Detect which cell encompasses the target text, then output its [x, y] center coordinate. 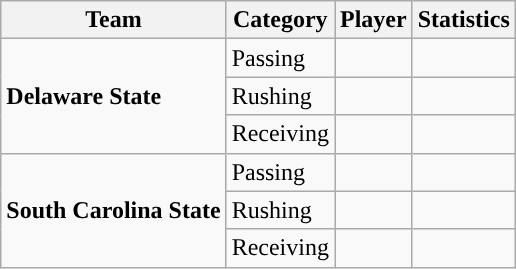
Team [114, 20]
Player [373, 20]
Delaware State [114, 96]
Category [280, 20]
South Carolina State [114, 210]
Statistics [464, 20]
